Find where the given text appears and provide that cell's center as (x, y) coordinate. 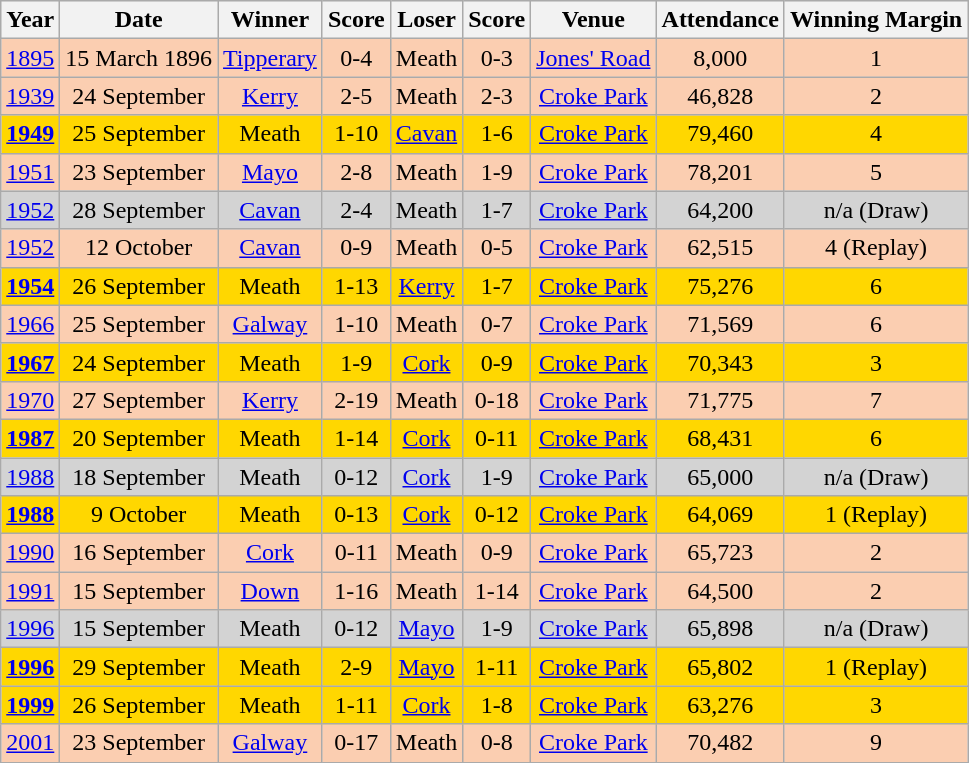
9 (876, 743)
1-16 (356, 591)
75,276 (720, 286)
2-9 (356, 667)
2-5 (356, 96)
0-3 (497, 58)
64,200 (720, 210)
1949 (30, 134)
2001 (30, 743)
16 September (139, 553)
Loser (426, 20)
Tipperary (270, 58)
46,828 (720, 96)
1895 (30, 58)
2-3 (497, 96)
0-13 (356, 515)
71,775 (720, 400)
1-13 (356, 286)
65,000 (720, 477)
0-8 (497, 743)
4 (876, 134)
28 September (139, 210)
18 September (139, 477)
64,500 (720, 591)
2-19 (356, 400)
1-6 (497, 134)
1967 (30, 362)
68,431 (720, 438)
9 October (139, 515)
70,343 (720, 362)
12 October (139, 248)
1987 (30, 438)
1970 (30, 400)
0-17 (356, 743)
79,460 (720, 134)
Winning Margin (876, 20)
0-18 (497, 400)
65,898 (720, 629)
Attendance (720, 20)
63,276 (720, 705)
1939 (30, 96)
1951 (30, 172)
0-7 (497, 324)
1999 (30, 705)
1954 (30, 286)
65,802 (720, 667)
1990 (30, 553)
Down (270, 591)
15 March 1896 (139, 58)
64,069 (720, 515)
5 (876, 172)
65,723 (720, 553)
8,000 (720, 58)
0-5 (497, 248)
1-8 (497, 705)
Jones' Road (594, 58)
0-4 (356, 58)
78,201 (720, 172)
27 September (139, 400)
1991 (30, 591)
Date (139, 20)
Winner (270, 20)
7 (876, 400)
70,482 (720, 743)
4 (Replay) (876, 248)
62,515 (720, 248)
29 September (139, 667)
Year (30, 20)
1 (876, 58)
Venue (594, 20)
20 September (139, 438)
71,569 (720, 324)
2-4 (356, 210)
1966 (30, 324)
2-8 (356, 172)
